Detect which cell encompasses the target text, then output its (X, Y) center coordinate. 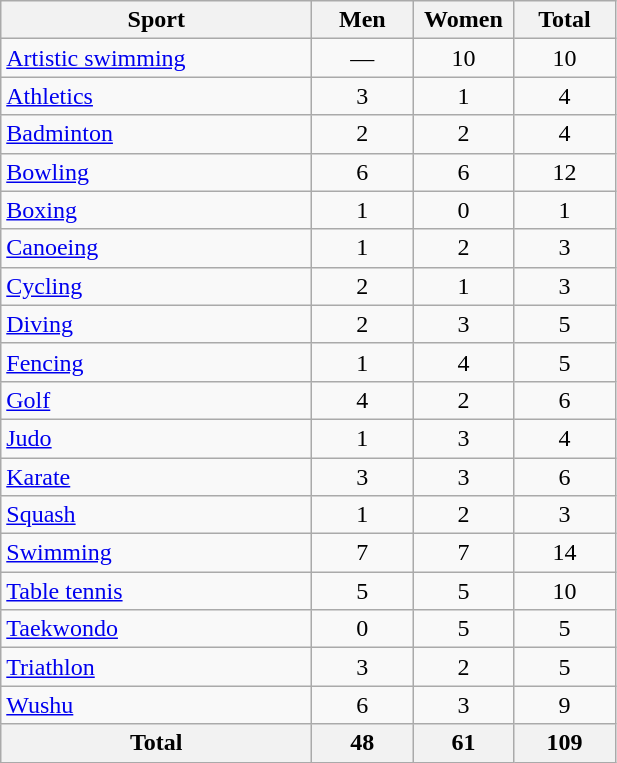
Badminton (156, 134)
Athletics (156, 96)
61 (464, 743)
Diving (156, 324)
Table tennis (156, 591)
Artistic swimming (156, 58)
Triathlon (156, 667)
Golf (156, 400)
48 (362, 743)
— (362, 58)
Boxing (156, 210)
Squash (156, 515)
Men (362, 20)
109 (564, 743)
Canoeing (156, 248)
Taekwondo (156, 629)
14 (564, 553)
Bowling (156, 172)
Fencing (156, 362)
Karate (156, 477)
Wushu (156, 705)
Sport (156, 20)
Judo (156, 438)
Swimming (156, 553)
9 (564, 705)
12 (564, 172)
Women (464, 20)
Cycling (156, 286)
